Scan for the cell matching the given text and deliver its (x, y) coordinate at center. 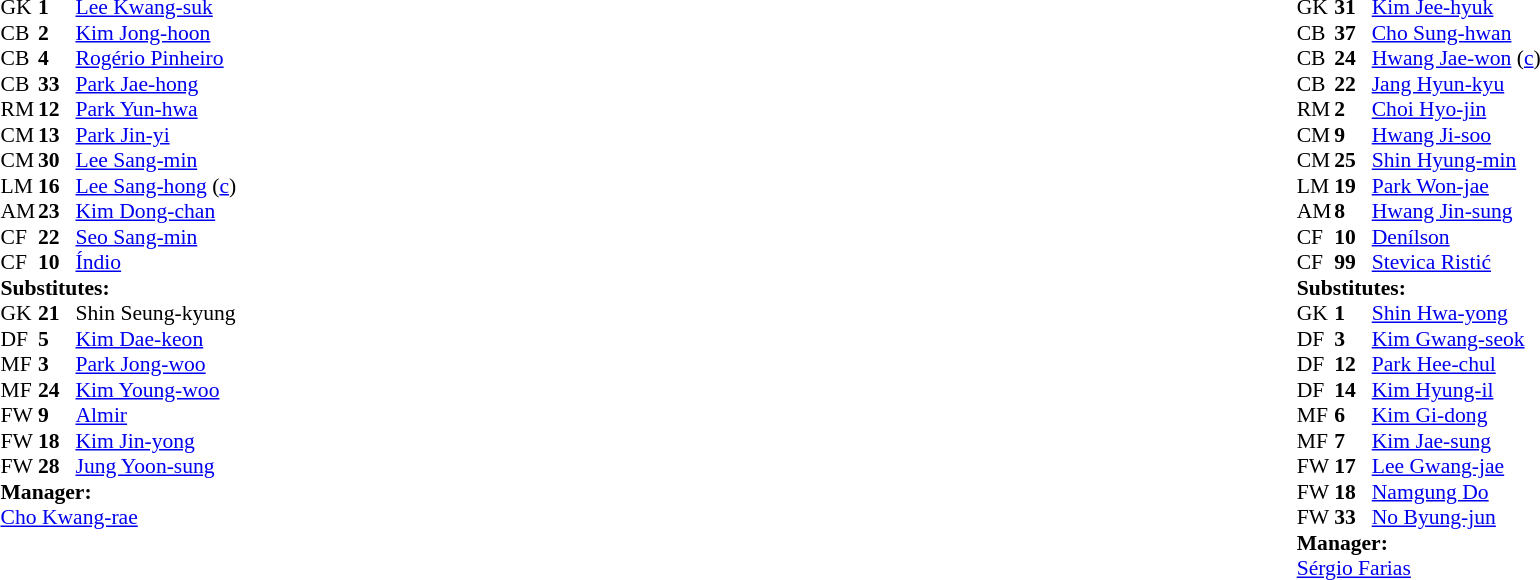
13 (57, 135)
6 (1353, 415)
Manager: (118, 492)
Kim Jong-hoon (156, 33)
4 (57, 59)
Kim Young-woo (156, 390)
Kim Dong-chan (156, 211)
Kim Dae-keon (156, 339)
Shin Seung-kyung (156, 313)
Rogério Pinheiro (156, 59)
23 (57, 211)
21 (57, 313)
14 (1353, 390)
1 (1353, 313)
25 (1353, 161)
16 (57, 186)
Cho Kwang-rae (118, 517)
Lee Sang-hong (c) (156, 186)
Almir (156, 415)
99 (1353, 263)
17 (1353, 467)
Park Jae-hong (156, 84)
Park Jin-yi (156, 135)
5 (57, 339)
Substitutes: (118, 288)
Lee Sang-min (156, 161)
Seo Sang-min (156, 237)
28 (57, 467)
Park Jong-woo (156, 365)
8 (1353, 211)
19 (1353, 186)
37 (1353, 33)
Índio (156, 263)
Jung Yoon-sung (156, 467)
Park Yun-hwa (156, 109)
30 (57, 161)
7 (1353, 441)
Kim Jin-yong (156, 441)
